Determine the (X, Y) coordinate at the center of the cell enclosing the given text.  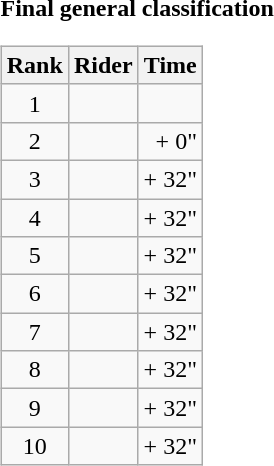
5 (34, 256)
7 (34, 332)
9 (34, 408)
6 (34, 294)
10 (34, 446)
3 (34, 179)
+ 0" (170, 141)
Time (170, 65)
4 (34, 217)
Rank (34, 65)
2 (34, 141)
1 (34, 103)
8 (34, 370)
Rider (103, 65)
